Capture the cell that displays the provided text and extract its [x, y] central coordinate. 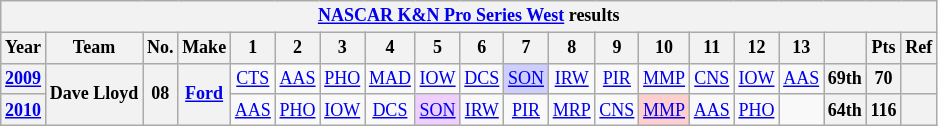
69th [846, 78]
9 [617, 48]
13 [802, 48]
6 [482, 48]
MRP [572, 110]
MAD [390, 78]
4 [390, 48]
2009 [24, 78]
1 [252, 48]
3 [342, 48]
Dave Lloyd [94, 94]
10 [664, 48]
64th [846, 110]
Ford [204, 94]
70 [884, 78]
Team [94, 48]
Make [204, 48]
No. [160, 48]
Pts [884, 48]
5 [438, 48]
08 [160, 94]
116 [884, 110]
7 [526, 48]
2 [298, 48]
NASCAR K&N Pro Series West results [469, 16]
Ref [919, 48]
8 [572, 48]
CTS [252, 78]
12 [756, 48]
2010 [24, 110]
11 [712, 48]
Year [24, 48]
